Identify which cell holds the provided text, then report its [X, Y] central coordinate. 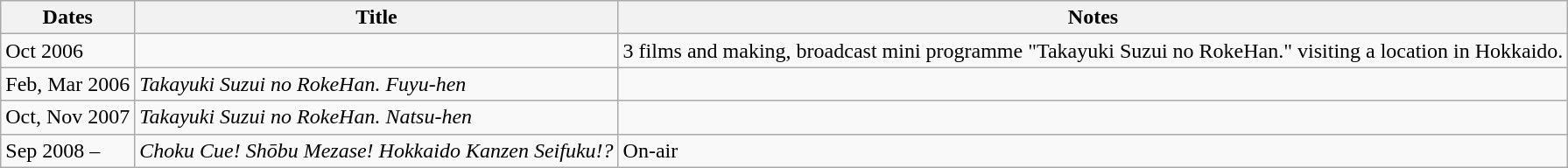
3 films and making, broadcast mini programme "Takayuki Suzui no RokeHan." visiting a location in Hokkaido. [1093, 51]
Feb, Mar 2006 [68, 84]
Title [376, 17]
Oct 2006 [68, 51]
Choku Cue! Shōbu Mezase! Hokkaido Kanzen Seifuku!? [376, 150]
Oct, Nov 2007 [68, 117]
Notes [1093, 17]
Sep 2008 – [68, 150]
Dates [68, 17]
Takayuki Suzui no RokeHan. Fuyu-hen [376, 84]
On-air [1093, 150]
Takayuki Suzui no RokeHan. Natsu-hen [376, 117]
